Identify which cell holds the provided text, then report its [x, y] central coordinate. 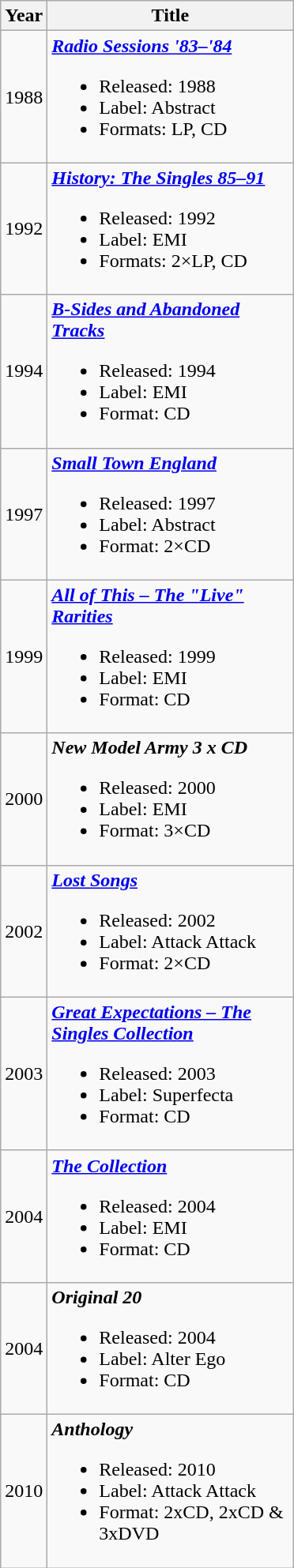
1997 [24, 513]
2003 [24, 1074]
B-Sides and Abandoned TracksReleased: 1994Label: EMIFormat: CD [171, 371]
AnthologyReleased: 2010Label: Attack AttackFormat: 2xCD, 2xCD & 3xDVD [171, 1491]
1999 [24, 656]
Title [171, 16]
2010 [24, 1491]
Small Town EnglandReleased: 1997Label: AbstractFormat: 2×CD [171, 513]
Original 20Released: 2004Label: Alter EgoFormat: CD [171, 1348]
New Model Army 3 x CDReleased: 2000Label: EMIFormat: 3×CD [171, 799]
Lost SongsReleased: 2002Label: Attack AttackFormat: 2×CD [171, 931]
All of This – The "Live" RaritiesReleased: 1999Label: EMIFormat: CD [171, 656]
The CollectionReleased: 2004Label: EMIFormat: CD [171, 1216]
1992 [24, 229]
Great Expectations – The Singles CollectionReleased: 2003Label: SuperfectaFormat: CD [171, 1074]
Year [24, 16]
2002 [24, 931]
1988 [24, 96]
1994 [24, 371]
2000 [24, 799]
History: The Singles 85–91Released: 1992Label: EMIFormats: 2×LP, CD [171, 229]
Radio Sessions '83–'84Released: 1988Label: AbstractFormats: LP, CD [171, 96]
